Find where the given text appears and provide that cell's center as [X, Y] coordinate. 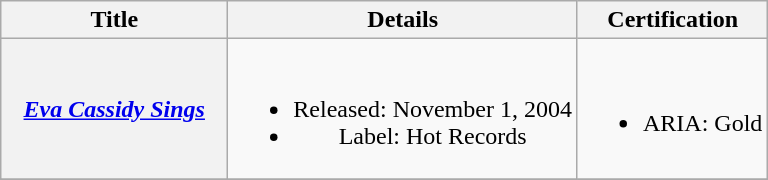
Released: November 1, 2004Label: Hot Records [403, 109]
ARIA: Gold [672, 109]
Certification [672, 20]
Eva Cassidy Sings [114, 109]
Details [403, 20]
Title [114, 20]
